Search for the cell housing the specified text and yield its (X, Y) center coordinate. 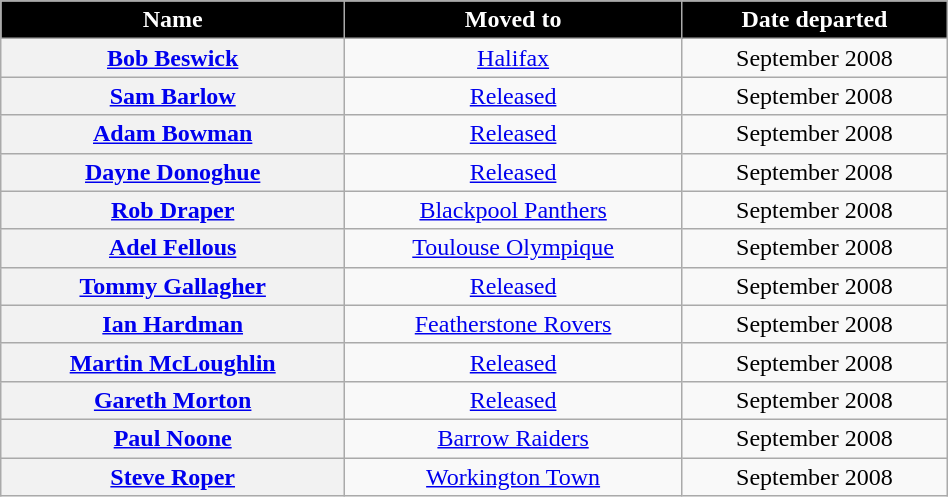
Halifax (514, 58)
Toulouse Olympique (514, 248)
Paul Noone (173, 438)
Martin McLoughlin (173, 362)
Ian Hardman (173, 324)
Date departed (815, 20)
Adam Bowman (173, 134)
Dayne Donoghue (173, 172)
Blackpool Panthers (514, 210)
Workington Town (514, 477)
Tommy Gallagher (173, 286)
Moved to (514, 20)
Rob Draper (173, 210)
Featherstone Rovers (514, 324)
Name (173, 20)
Barrow Raiders (514, 438)
Gareth Morton (173, 400)
Adel Fellous (173, 248)
Sam Barlow (173, 96)
Bob Beswick (173, 58)
Steve Roper (173, 477)
